Locate the cell with the specified text and output its [x, y] center coordinate. 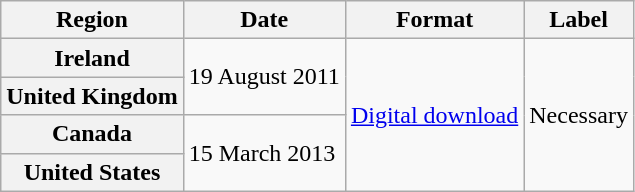
Canada [92, 134]
15 March 2013 [264, 153]
United Kingdom [92, 96]
United States [92, 172]
Necessary [579, 115]
Ireland [92, 58]
Label [579, 20]
Date [264, 20]
Region [92, 20]
19 August 2011 [264, 77]
Digital download [434, 115]
Format [434, 20]
